Provide the [x, y] coordinate of the cell's center where the given text is located.  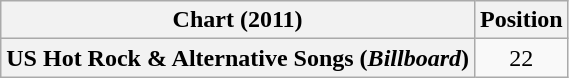
Chart (2011) [238, 20]
Position [521, 20]
22 [521, 58]
US Hot Rock & Alternative Songs (Billboard) [238, 58]
